Extract the [X, Y] coordinate from the center of the cell holding the provided text.  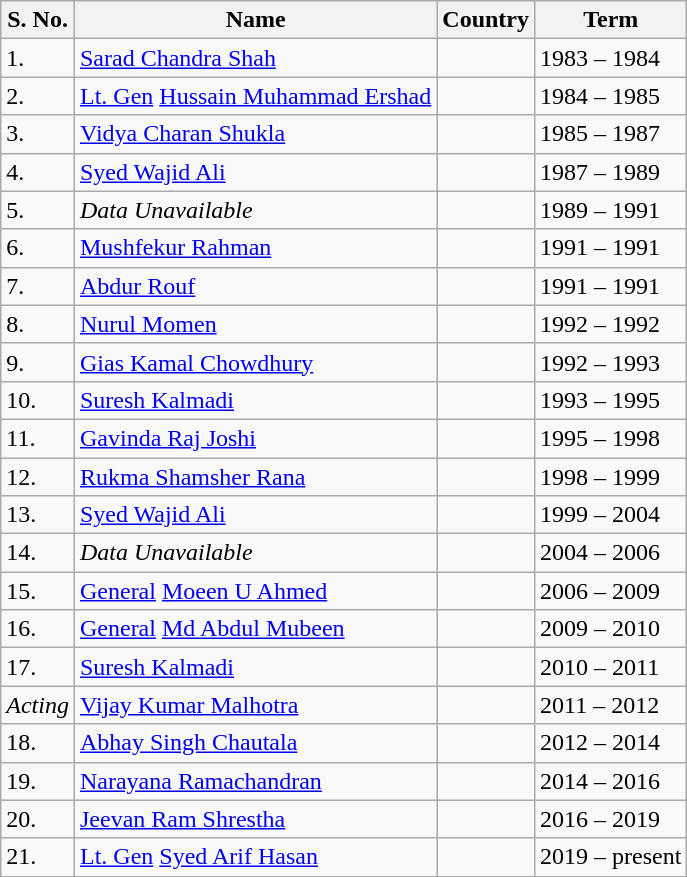
2011 – 2012 [611, 705]
2004 – 2006 [611, 553]
1985 – 1987 [611, 134]
S. No. [38, 20]
2009 – 2010 [611, 629]
2012 – 2014 [611, 743]
1992 – 1992 [611, 324]
General Moeen U Ahmed [255, 591]
7. [38, 286]
5. [38, 210]
21. [38, 857]
Narayana Ramachandran [255, 781]
Acting [38, 705]
Nurul Momen [255, 324]
9. [38, 362]
14. [38, 553]
2006 – 2009 [611, 591]
1995 – 1998 [611, 438]
13. [38, 515]
3. [38, 134]
2014 – 2016 [611, 781]
1992 – 1993 [611, 362]
11. [38, 438]
19. [38, 781]
1998 – 1999 [611, 477]
General Md Abdul Mubeen [255, 629]
Term [611, 20]
18. [38, 743]
Vidya Charan Shukla [255, 134]
16. [38, 629]
17. [38, 667]
Vijay Kumar Malhotra [255, 705]
2010 – 2011 [611, 667]
2. [38, 96]
Name [255, 20]
Abhay Singh Chautala [255, 743]
Gavinda Raj Joshi [255, 438]
1989 – 1991 [611, 210]
Lt. Gen Syed Arif Hasan [255, 857]
Mushfekur Rahman [255, 248]
2019 – present [611, 857]
20. [38, 819]
1. [38, 58]
1987 – 1989 [611, 172]
4. [38, 172]
10. [38, 400]
8. [38, 324]
6. [38, 248]
Abdur Rouf [255, 286]
1983 – 1984 [611, 58]
1984 – 1985 [611, 96]
15. [38, 591]
Lt. Gen Hussain Muhammad Ershad [255, 96]
1993 – 1995 [611, 400]
Jeevan Ram Shrestha [255, 819]
Country [486, 20]
Rukma Shamsher Rana [255, 477]
2016 – 2019 [611, 819]
Sarad Chandra Shah [255, 58]
1999 – 2004 [611, 515]
Gias Kamal Chowdhury [255, 362]
12. [38, 477]
